Output the [X, Y] coordinate of the center of the cell containing the given text.  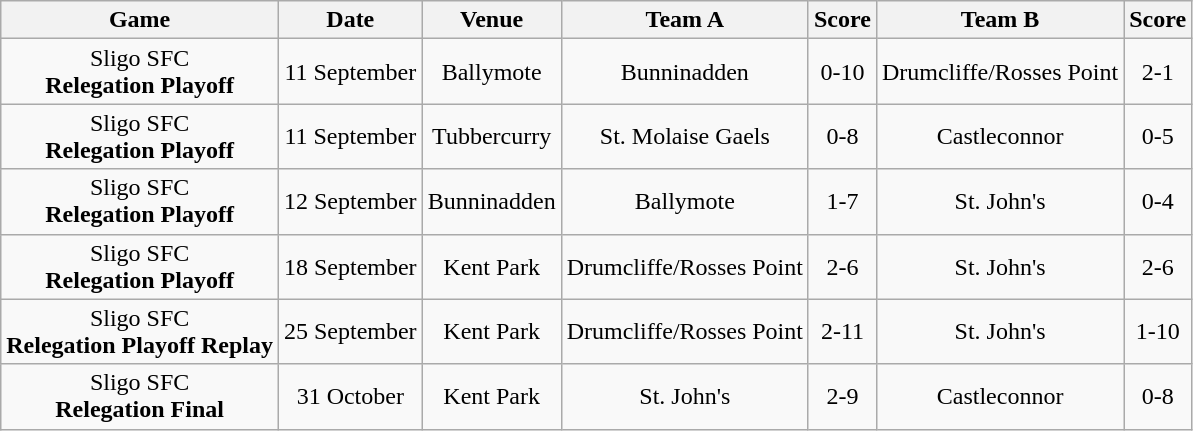
31 October [350, 396]
1-10 [1158, 332]
2-11 [842, 332]
Date [350, 20]
12 September [350, 202]
18 September [350, 266]
Venue [492, 20]
25 September [350, 332]
Sligo SFCRelegation Playoff Replay [140, 332]
Tubbercurry [492, 136]
1-7 [842, 202]
0-10 [842, 72]
Team B [1000, 20]
0-5 [1158, 136]
St. Molaise Gaels [684, 136]
Game [140, 20]
Sligo SFCRelegation Final [140, 396]
2-1 [1158, 72]
2-9 [842, 396]
0-4 [1158, 202]
Team A [684, 20]
